Return (X, Y) of the center of cell containing provided text 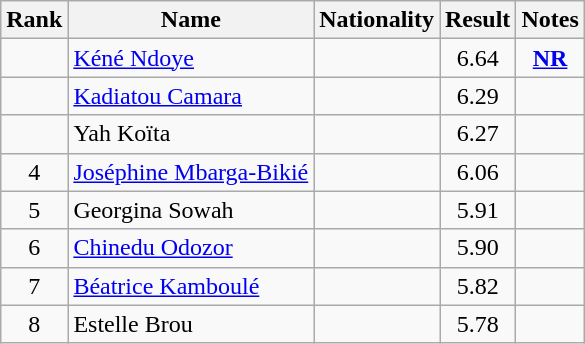
Name (191, 20)
Kadiatou Camara (191, 96)
5 (34, 210)
7 (34, 286)
5.78 (478, 324)
4 (34, 172)
NR (550, 58)
Result (478, 20)
Yah Koïta (191, 134)
Georgina Sowah (191, 210)
Notes (550, 20)
Joséphine Mbarga-Bikié (191, 172)
Estelle Brou (191, 324)
Chinedu Odozor (191, 248)
5.90 (478, 248)
6.27 (478, 134)
6.29 (478, 96)
8 (34, 324)
Béatrice Kamboulé (191, 286)
6.64 (478, 58)
5.82 (478, 286)
Rank (34, 20)
Nationality (377, 20)
5.91 (478, 210)
6 (34, 248)
Kéné Ndoye (191, 58)
6.06 (478, 172)
